Scan for the cell matching the given text and deliver its [x, y] coordinate at center. 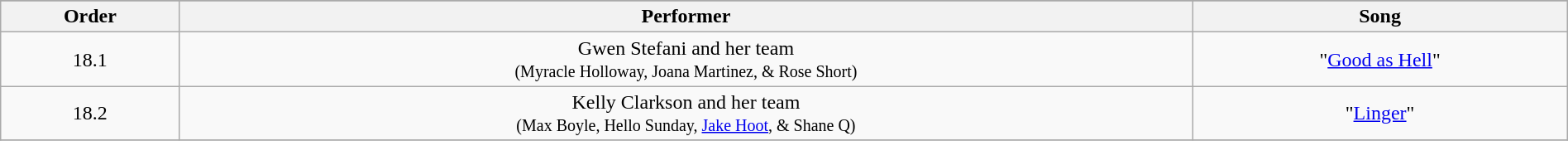
"Good as Hell" [1379, 60]
18.2 [90, 113]
Gwen Stefani and her team (Myracle Holloway, Joana Martinez, & Rose Short) [686, 60]
"Linger" [1379, 113]
Song [1379, 17]
Order [90, 17]
18.1 [90, 60]
Kelly Clarkson and her team (Max Boyle, Hello Sunday, Jake Hoot, & Shane Q) [686, 113]
Performer [686, 17]
